For the text-containing cell, return its midpoint in [X, Y] coordinate format. 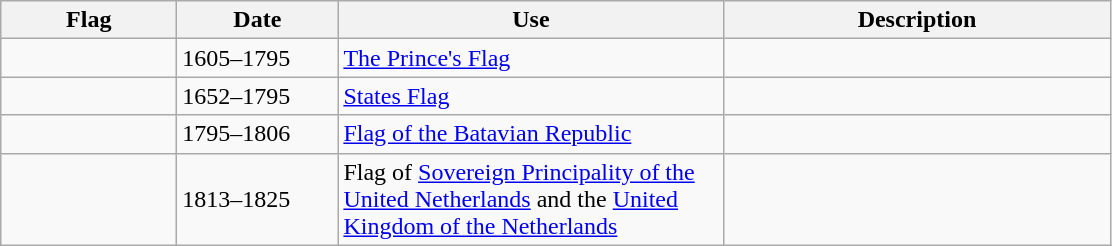
Description [917, 20]
Flag [89, 20]
Flag of the Batavian Republic [531, 134]
States Flag [531, 96]
1652–1795 [258, 96]
The Prince's Flag [531, 58]
Date [258, 20]
1605–1795 [258, 58]
1795–1806 [258, 134]
1813–1825 [258, 199]
Flag of Sovereign Principality of the United Netherlands and the United Kingdom of the Netherlands [531, 199]
Use [531, 20]
